From the cell containing the given text, extract its center point as [X, Y] coordinate. 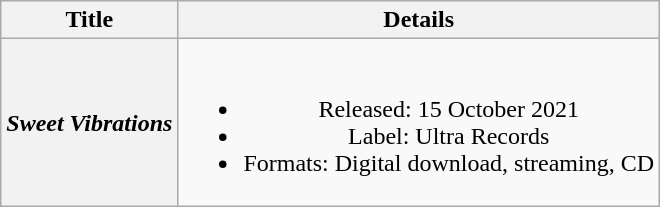
Released: 15 October 2021Label: Ultra RecordsFormats: Digital download, streaming, CD [419, 122]
Sweet Vibrations [90, 122]
Details [419, 20]
Title [90, 20]
